Extract the [x, y] coordinate from the center of the cell holding the provided text.  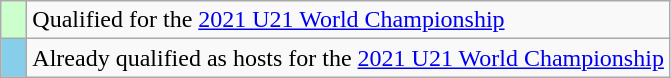
Qualified for the 2021 U21 World Championship [348, 20]
Already qualified as hosts for the 2021 U21 World Championship [348, 58]
